Extract the [X, Y] coordinate from the center of the cell holding the provided text.  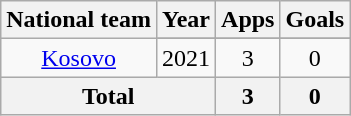
Year [186, 20]
National team [79, 20]
2021 [186, 58]
Goals [315, 20]
Apps [248, 20]
Kosovo [79, 58]
Total [108, 96]
